Pinpoint the cell where the given text exists, returning its (x, y) midpoint coordinate. 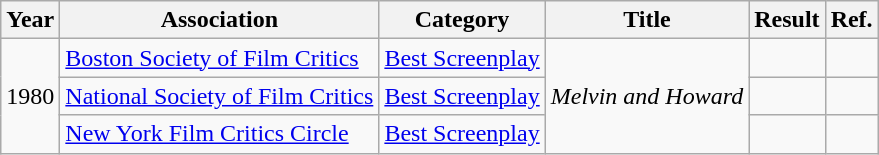
New York Film Critics Circle (220, 134)
Boston Society of Film Critics (220, 58)
Melvin and Howard (646, 96)
1980 (30, 96)
Title (646, 20)
Year (30, 20)
Ref. (852, 20)
Association (220, 20)
Result (787, 20)
Category (462, 20)
National Society of Film Critics (220, 96)
